From the cell containing the given text, extract its center point as [X, Y] coordinate. 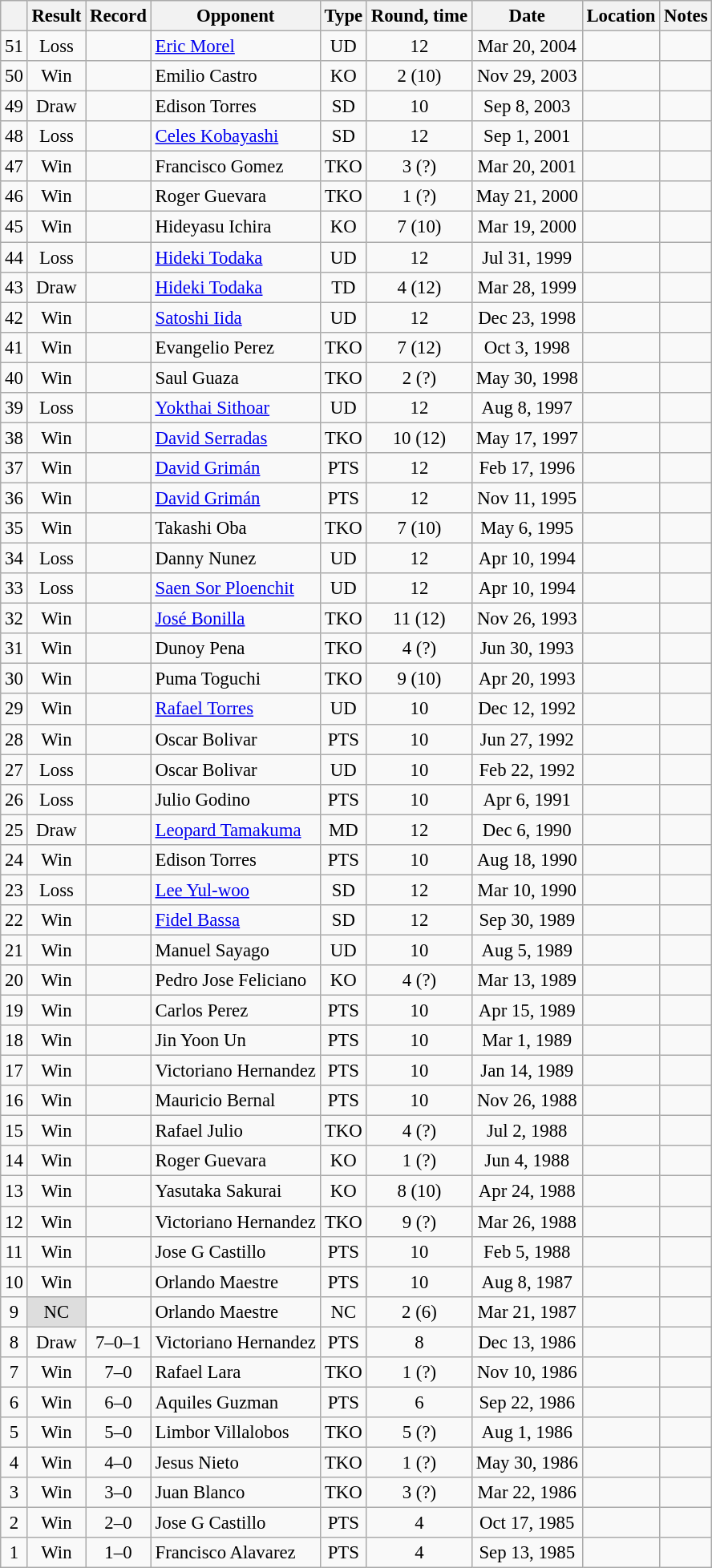
Yokthai Sithoar [236, 408]
Date [527, 16]
Feb 17, 1996 [527, 468]
15 [14, 1131]
Francisco Alavarez [236, 1553]
Jin Yoon Un [236, 1041]
14 [14, 1162]
6–0 [119, 1402]
4–0 [119, 1462]
47 [14, 167]
8 (10) [419, 1191]
Celes Kobayashi [236, 136]
41 [14, 347]
Dec 23, 1998 [527, 317]
22 [14, 920]
Mar 26, 1988 [527, 1222]
Nov 26, 1988 [527, 1101]
Lee Yul-woo [236, 890]
Takashi Oba [236, 528]
44 [14, 257]
48 [14, 136]
18 [14, 1041]
9 [14, 1311]
Notes [686, 16]
1 [14, 1553]
Jun 4, 1988 [527, 1162]
7–0 [119, 1372]
Jesus Nieto [236, 1462]
Eric Morel [236, 46]
Aquiles Guzman [236, 1402]
José Bonilla [236, 619]
7–0–1 [119, 1342]
Sep 13, 1985 [527, 1553]
Francisco Gomez [236, 167]
Saul Guaza [236, 378]
Nov 10, 1986 [527, 1372]
46 [14, 196]
Aug 8, 1987 [527, 1282]
23 [14, 890]
Aug 5, 1989 [527, 950]
Manuel Sayago [236, 950]
Mar 20, 2001 [527, 167]
Sep 8, 2003 [527, 107]
May 17, 1997 [527, 438]
Opponent [236, 16]
17 [14, 1071]
7 (12) [419, 347]
Leopard Tamakuma [236, 830]
Location [621, 16]
Record [119, 16]
Evangelio Perez [236, 347]
36 [14, 498]
Carlos Perez [236, 1011]
34 [14, 559]
May 30, 1998 [527, 378]
19 [14, 1011]
MD [343, 830]
TD [343, 287]
Limbor Villalobos [236, 1433]
35 [14, 528]
31 [14, 649]
Sep 30, 1989 [527, 920]
Juan Blanco [236, 1493]
May 30, 1986 [527, 1462]
49 [14, 107]
26 [14, 799]
Emilio Castro [236, 76]
Mar 19, 2000 [527, 227]
2 (10) [419, 76]
Jul 2, 1988 [527, 1131]
May 6, 1995 [527, 528]
Mar 20, 2004 [527, 46]
43 [14, 287]
Aug 18, 1990 [527, 860]
Julio Godino [236, 799]
Rafael Julio [236, 1131]
Type [343, 16]
Jun 30, 1993 [527, 649]
50 [14, 76]
40 [14, 378]
28 [14, 739]
37 [14, 468]
30 [14, 679]
Mar 1, 1989 [527, 1041]
Sep 22, 1986 [527, 1402]
39 [14, 408]
Jan 14, 1989 [527, 1071]
13 [14, 1191]
32 [14, 619]
38 [14, 438]
Feb 5, 1988 [527, 1251]
4 (12) [419, 287]
Sep 1, 2001 [527, 136]
Dec 12, 1992 [527, 709]
Apr 15, 1989 [527, 1011]
Mar 10, 1990 [527, 890]
27 [14, 770]
9 (10) [419, 679]
Oct 3, 1998 [527, 347]
Apr 6, 1991 [527, 799]
Yasutaka Sakurai [236, 1191]
24 [14, 860]
9 (?) [419, 1222]
3–0 [119, 1493]
20 [14, 980]
11 (12) [419, 619]
2 (6) [419, 1311]
Rafael Torres [236, 709]
Mauricio Bernal [236, 1101]
7 [14, 1372]
Satoshi Iida [236, 317]
Puma Toguchi [236, 679]
Aug 1, 1986 [527, 1433]
Mar 28, 1999 [527, 287]
21 [14, 950]
Jun 27, 1992 [527, 739]
Pedro Jose Feliciano [236, 980]
42 [14, 317]
11 [14, 1251]
5 [14, 1433]
16 [14, 1101]
45 [14, 227]
Dec 13, 1986 [527, 1342]
Apr 24, 1988 [527, 1191]
Hideyasu Ichira [236, 227]
2–0 [119, 1523]
3 [14, 1493]
5 (?) [419, 1433]
Apr 20, 1993 [527, 679]
25 [14, 830]
1–0 [119, 1553]
Mar 21, 1987 [527, 1311]
Mar 22, 1986 [527, 1493]
Feb 22, 1992 [527, 770]
Nov 29, 2003 [527, 76]
Round, time [419, 16]
Nov 11, 1995 [527, 498]
Dunoy Pena [236, 649]
Jul 31, 1999 [527, 257]
10 (12) [419, 438]
Result [56, 16]
33 [14, 588]
2 [14, 1523]
Saen Sor Ploenchit [236, 588]
Fidel Bassa [236, 920]
2 (?) [419, 378]
Mar 13, 1989 [527, 980]
51 [14, 46]
David Serradas [236, 438]
29 [14, 709]
Dec 6, 1990 [527, 830]
Nov 26, 1993 [527, 619]
Danny Nunez [236, 559]
Rafael Lara [236, 1372]
May 21, 2000 [527, 196]
Aug 8, 1997 [527, 408]
5–0 [119, 1433]
Oct 17, 1985 [527, 1523]
